Output the [X, Y] coordinate of the center of the cell containing the given text.  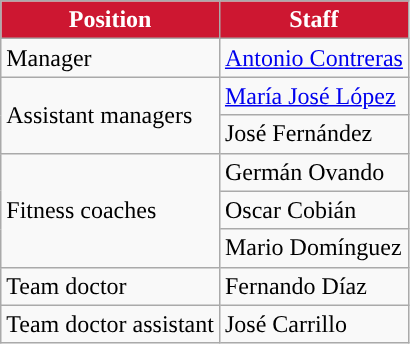
Team doctor [110, 286]
José Fernández [314, 134]
Fernando Díaz [314, 286]
Mario Domínguez [314, 248]
Antonio Contreras [314, 58]
Staff [314, 20]
Assistant managers [110, 115]
María José López [314, 96]
Position [110, 20]
Fitness coaches [110, 210]
Oscar Cobián [314, 210]
José Carrillo [314, 324]
Team doctor assistant [110, 324]
Manager [110, 58]
Germán Ovando [314, 172]
